Extract the [X, Y] coordinate from the center of the cell holding the provided text.  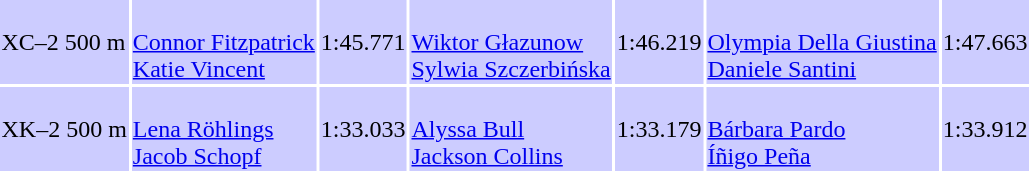
1:45.771 [363, 42]
XK–2 500 m [64, 129]
1:33.033 [363, 129]
1:33.179 [659, 129]
1:47.663 [985, 42]
Connor FitzpatrickKatie Vincent [224, 42]
Wiktor GłazunowSylwia Szczerbińska [511, 42]
1:46.219 [659, 42]
Bárbara PardoÍñigo Peña [822, 129]
Alyssa BullJackson Collins [511, 129]
Lena RöhlingsJacob Schopf [224, 129]
1:33.912 [985, 129]
Olympia Della GiustinaDaniele Santini [822, 42]
XC–2 500 m [64, 42]
